Search for the cell housing the specified text and yield its (x, y) center coordinate. 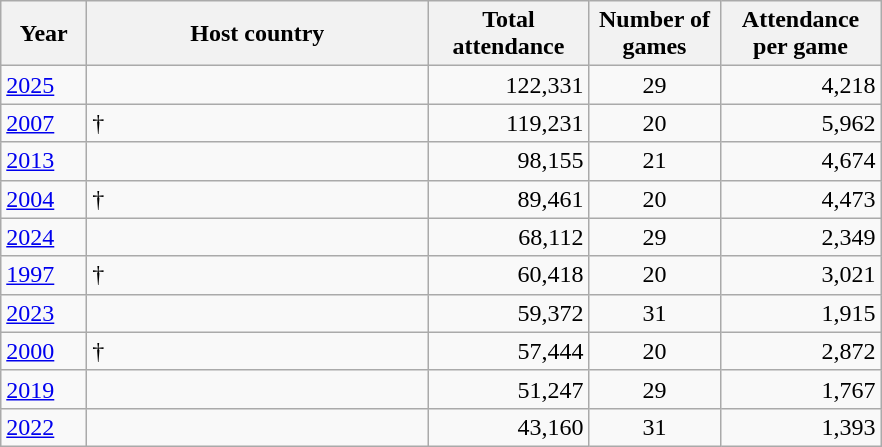
59,372 (508, 313)
2023 (44, 313)
4,218 (800, 85)
60,418 (508, 275)
4,674 (800, 161)
2013 (44, 161)
2004 (44, 199)
1,915 (800, 313)
89,461 (508, 199)
Host country (258, 34)
2025 (44, 85)
43,160 (508, 427)
Attendance per game (800, 34)
2019 (44, 389)
57,444 (508, 351)
1997 (44, 275)
2007 (44, 123)
1,393 (800, 427)
68,112 (508, 237)
2024 (44, 237)
2022 (44, 427)
2,872 (800, 351)
51,247 (508, 389)
98,155 (508, 161)
5,962 (800, 123)
2000 (44, 351)
Year (44, 34)
Total attendance (508, 34)
4,473 (800, 199)
119,231 (508, 123)
2,349 (800, 237)
1,767 (800, 389)
3,021 (800, 275)
Number of games (654, 34)
21 (654, 161)
122,331 (508, 85)
